Determine the [x, y] coordinate at the center of the cell enclosing the given text.  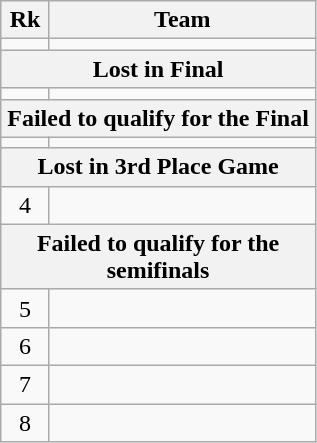
4 [26, 205]
6 [26, 346]
Failed to qualify for the Final [158, 118]
7 [26, 384]
Lost in Final [158, 69]
5 [26, 308]
Rk [26, 20]
8 [26, 423]
Lost in 3rd Place Game [158, 167]
Team [182, 20]
Failed to qualify for the semifinals [158, 256]
